Scan for the cell matching the given text and deliver its [X, Y] coordinate at center. 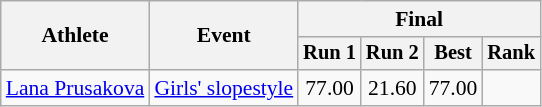
Lana Prusakova [76, 88]
Run 2 [392, 54]
Run 1 [330, 54]
Athlete [76, 36]
Event [224, 36]
Girls' slopestyle [224, 88]
Final [419, 19]
21.60 [392, 88]
Rank [511, 54]
Best [454, 54]
